Return (x, y) of the center of cell containing provided text 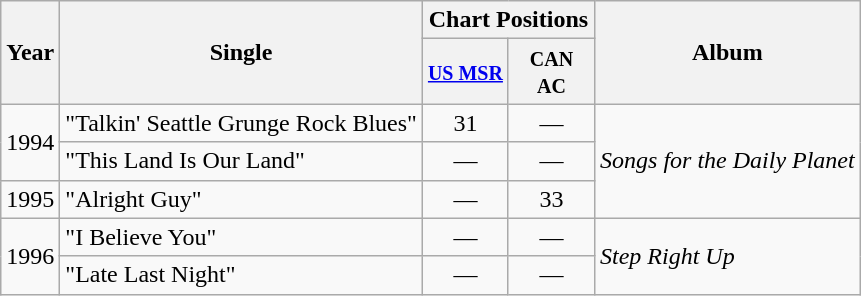
Year (30, 52)
33 (551, 199)
1995 (30, 199)
1994 (30, 142)
1996 (30, 256)
Single (242, 52)
Chart Positions (508, 20)
"I Believe You" (242, 237)
US MSR (465, 72)
31 (465, 123)
CAN AC (551, 72)
"Late Last Night" (242, 275)
Album (728, 52)
"Alright Guy" (242, 199)
Step Right Up (728, 256)
Songs for the Daily Planet (728, 161)
"This Land Is Our Land" (242, 161)
"Talkin' Seattle Grunge Rock Blues" (242, 123)
